Provide the (X, Y) coordinate of the cell's center where the given text is located.  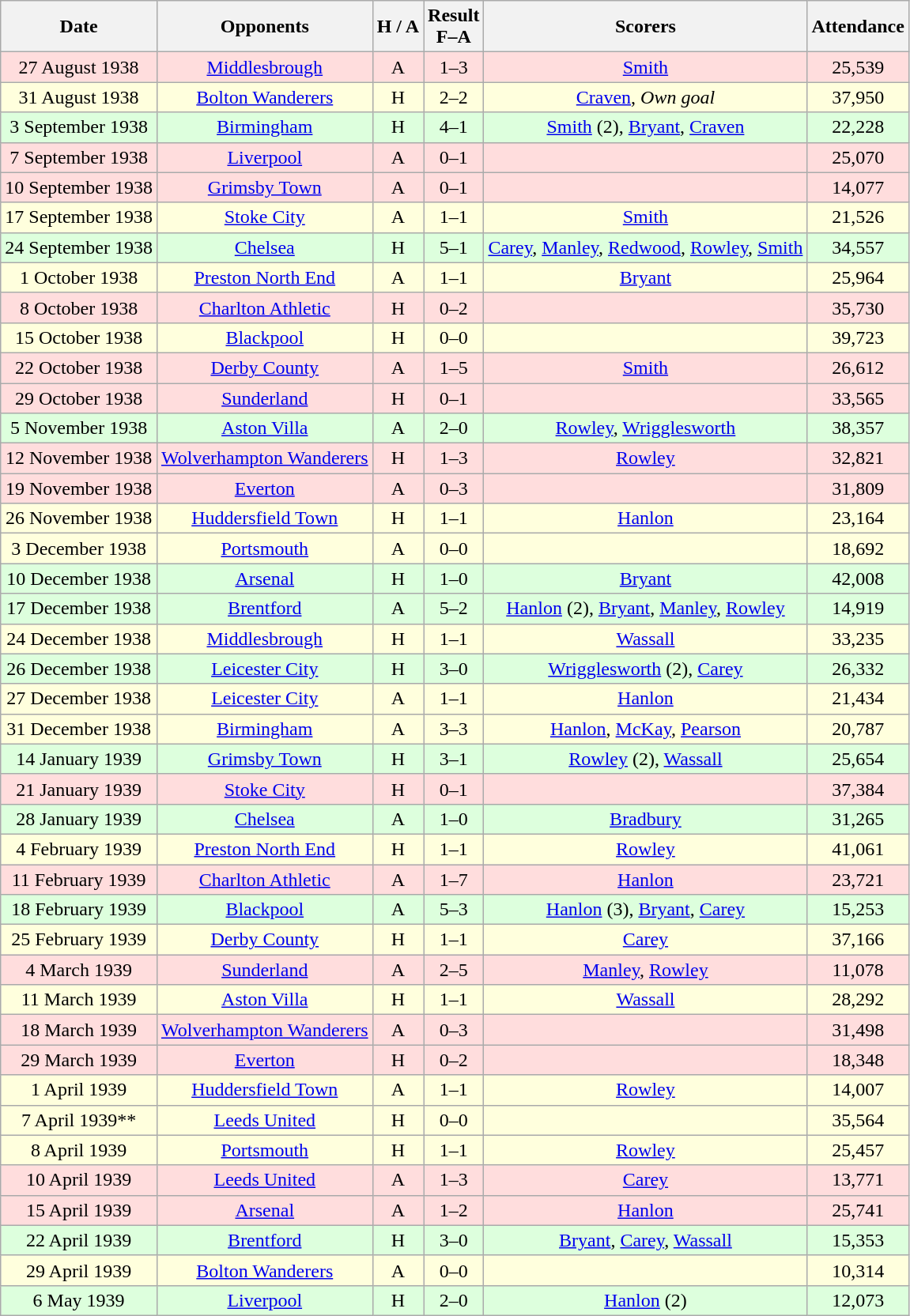
Rowley, Wrigglesworth (645, 428)
14,007 (858, 1090)
ResultF–A (454, 27)
31 December 1938 (79, 729)
33,565 (858, 398)
6 May 1939 (79, 1300)
10 September 1938 (79, 187)
21,526 (858, 217)
35,730 (858, 307)
13,771 (858, 1180)
17 September 1938 (79, 217)
35,564 (858, 1120)
25,964 (858, 277)
5–3 (454, 910)
3–1 (454, 759)
26,332 (858, 669)
25 February 1939 (79, 940)
22 April 1939 (79, 1240)
39,723 (858, 337)
3 September 1938 (79, 127)
28,292 (858, 1000)
31,498 (858, 1030)
Bryant, Carey, Wassall (645, 1240)
3 December 1938 (79, 549)
4–1 (454, 127)
Craven, Own goal (645, 97)
32,821 (858, 458)
31 August 1938 (79, 97)
Hanlon, McKay, Pearson (645, 729)
12 November 1938 (79, 458)
26,612 (858, 368)
4 February 1939 (79, 849)
1 October 1938 (79, 277)
22 October 1938 (79, 368)
7 September 1938 (79, 157)
Smith (2), Bryant, Craven (645, 127)
29 April 1939 (79, 1270)
20,787 (858, 729)
Bradbury (645, 819)
22,228 (858, 127)
H / A (398, 27)
Scorers (645, 27)
26 November 1938 (79, 518)
15,253 (858, 910)
14,077 (858, 187)
11 February 1939 (79, 880)
37,166 (858, 940)
26 December 1938 (79, 669)
Opponents (264, 27)
34,557 (858, 247)
1–2 (454, 1210)
18,692 (858, 549)
23,164 (858, 518)
31,809 (858, 488)
38,357 (858, 428)
29 October 1938 (79, 398)
37,950 (858, 97)
12,073 (858, 1300)
2–2 (454, 97)
5 November 1938 (79, 428)
Rowley (2), Wassall (645, 759)
4 March 1939 (79, 970)
18,348 (858, 1060)
29 March 1939 (79, 1060)
7 April 1939** (79, 1120)
37,384 (858, 789)
Hanlon (2) (645, 1300)
25,457 (858, 1150)
18 March 1939 (79, 1030)
27 December 1938 (79, 699)
11 March 1939 (79, 1000)
42,008 (858, 579)
21 January 1939 (79, 789)
15,353 (858, 1240)
17 December 1938 (79, 609)
8 April 1939 (79, 1150)
Date (79, 27)
24 December 1938 (79, 639)
1–5 (454, 368)
1 April 1939 (79, 1090)
3–3 (454, 729)
15 April 1939 (79, 1210)
41,061 (858, 849)
Manley, Rowley (645, 970)
10 April 1939 (79, 1180)
24 September 1938 (79, 247)
31,265 (858, 819)
Wrigglesworth (2), Carey (645, 669)
21,434 (858, 699)
14 January 1939 (79, 759)
25,654 (858, 759)
Hanlon (2), Bryant, Manley, Rowley (645, 609)
25,070 (858, 157)
15 October 1938 (79, 337)
11,078 (858, 970)
25,539 (858, 67)
23,721 (858, 880)
8 October 1938 (79, 307)
Attendance (858, 27)
28 January 1939 (79, 819)
27 August 1938 (79, 67)
1–7 (454, 880)
10,314 (858, 1270)
2–5 (454, 970)
33,235 (858, 639)
5–2 (454, 609)
14,919 (858, 609)
18 February 1939 (79, 910)
5–1 (454, 247)
10 December 1938 (79, 579)
19 November 1938 (79, 488)
Hanlon (3), Bryant, Carey (645, 910)
Carey, Manley, Redwood, Rowley, Smith (645, 247)
25,741 (858, 1210)
